From the cell containing the given text, extract its center point as [x, y] coordinate. 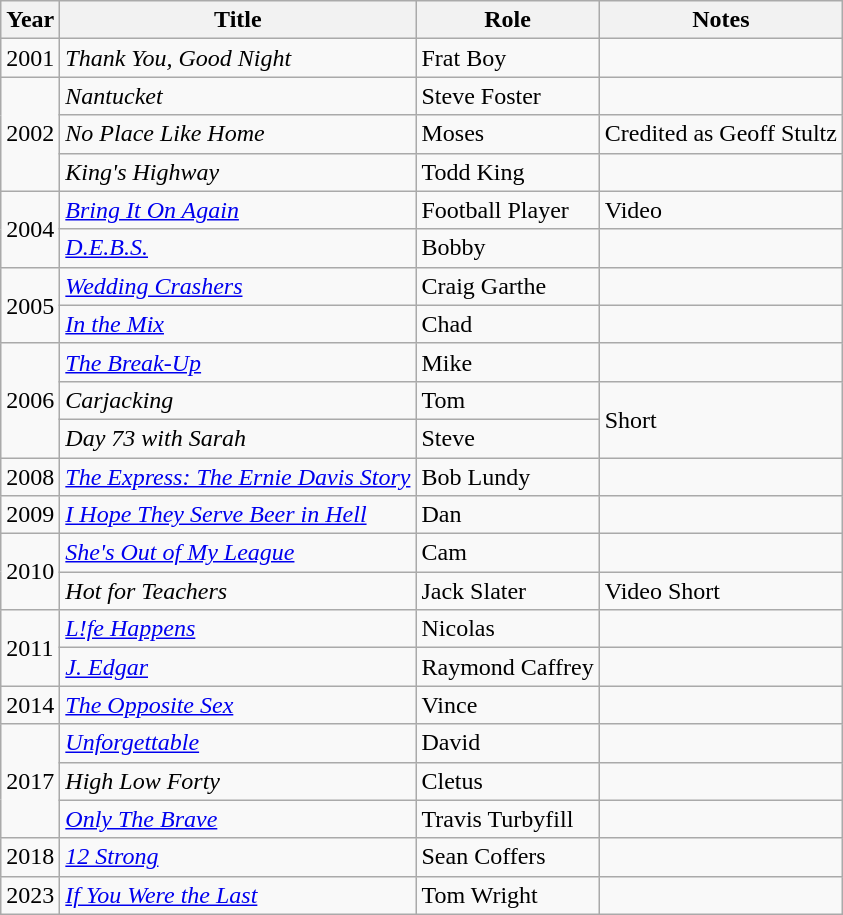
L!fe Happens [238, 629]
2018 [30, 857]
Craig Garthe [508, 286]
Steve Foster [508, 96]
She's Out of My League [238, 553]
The Opposite Sex [238, 705]
Notes [720, 20]
Cam [508, 553]
Football Player [508, 210]
2009 [30, 515]
Credited as Geoff Stultz [720, 134]
Moses [508, 134]
2017 [30, 781]
2006 [30, 400]
2001 [30, 58]
Unforgettable [238, 743]
Video [720, 210]
Only The Brave [238, 819]
Bring It On Again [238, 210]
Cletus [508, 781]
Tom [508, 400]
Carjacking [238, 400]
Tom Wright [508, 895]
Chad [508, 324]
Bob Lundy [508, 477]
Role [508, 20]
If You Were the Last [238, 895]
2014 [30, 705]
2010 [30, 572]
2002 [30, 134]
Hot for Teachers [238, 591]
Short [720, 419]
In the Mix [238, 324]
Steve [508, 438]
Nicolas [508, 629]
The Break-Up [238, 362]
Day 73 with Sarah [238, 438]
D.E.B.S. [238, 248]
12 Strong [238, 857]
David [508, 743]
2004 [30, 229]
Nantucket [238, 96]
J. Edgar [238, 667]
Wedding Crashers [238, 286]
The Express: The Ernie Davis Story [238, 477]
High Low Forty [238, 781]
Thank You, Good Night [238, 58]
Video Short [720, 591]
Todd King [508, 172]
Bobby [508, 248]
2023 [30, 895]
Title [238, 20]
Dan [508, 515]
2008 [30, 477]
Vince [508, 705]
No Place Like Home [238, 134]
Jack Slater [508, 591]
Frat Boy [508, 58]
Mike [508, 362]
2011 [30, 648]
Year [30, 20]
Travis Turbyfill [508, 819]
2005 [30, 305]
Raymond Caffrey [508, 667]
King's Highway [238, 172]
Sean Coffers [508, 857]
I Hope They Serve Beer in Hell [238, 515]
